For the text-containing cell, return its midpoint in (x, y) coordinate format. 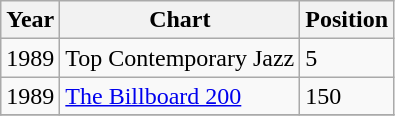
Year (30, 20)
Position (347, 20)
The Billboard 200 (180, 96)
5 (347, 58)
150 (347, 96)
Chart (180, 20)
Top Contemporary Jazz (180, 58)
